Locate the cell with the specified text and output its [X, Y] center coordinate. 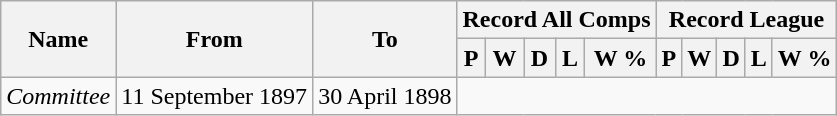
To [385, 39]
11 September 1897 [214, 96]
Name [58, 39]
Committee [58, 96]
Record All Comps [556, 20]
Record League [746, 20]
From [214, 39]
30 April 1898 [385, 96]
